Identify which cell holds the provided text, then report its [x, y] central coordinate. 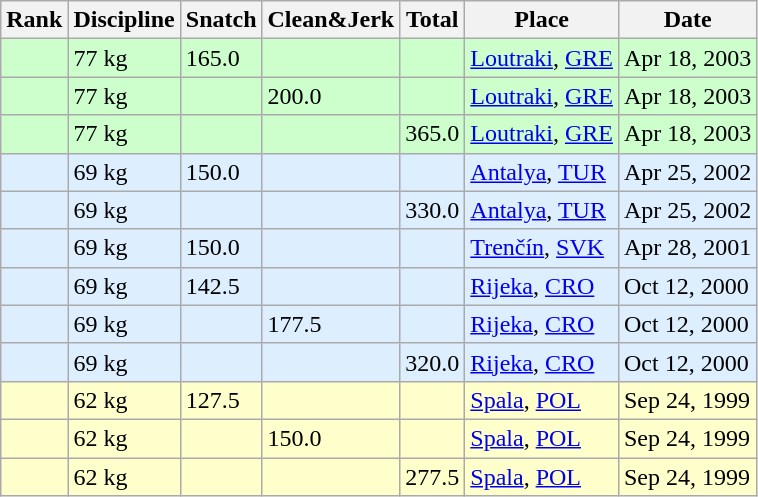
177.5 [331, 324]
365.0 [432, 134]
165.0 [221, 58]
Snatch [221, 20]
Place [542, 20]
Clean&Jerk [331, 20]
320.0 [432, 362]
Discipline [124, 20]
Rank [34, 20]
Trenčín, SVK [542, 248]
277.5 [432, 477]
200.0 [331, 96]
330.0 [432, 210]
142.5 [221, 286]
Total [432, 20]
127.5 [221, 400]
Date [687, 20]
Apr 28, 2001 [687, 248]
